Return (x, y) of the center of cell containing provided text 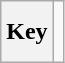
Key (27, 32)
